Search for the cell housing the specified text and yield its [x, y] center coordinate. 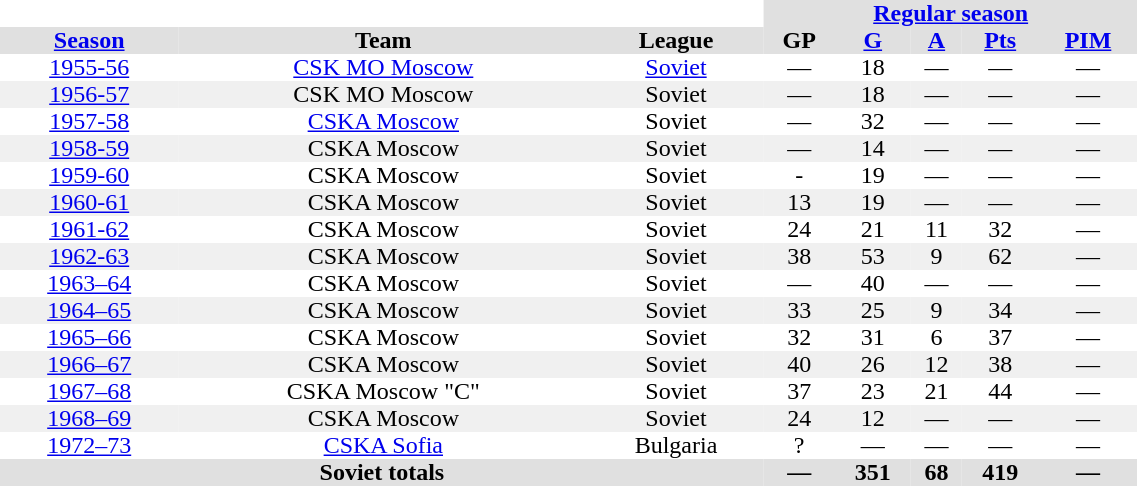
44 [1000, 392]
26 [873, 364]
1963–64 [89, 284]
25 [873, 310]
14 [873, 148]
31 [873, 338]
1962-63 [89, 256]
1968–69 [89, 418]
11 [936, 230]
GP [800, 40]
1967–68 [89, 392]
53 [873, 256]
351 [873, 472]
1956-57 [89, 94]
- [800, 176]
6 [936, 338]
G [873, 40]
A [936, 40]
1957-58 [89, 122]
1959-60 [89, 176]
Season [89, 40]
CSKA Moscow "C" [383, 392]
PIM [1088, 40]
1965–66 [89, 338]
1972–73 [89, 446]
1961-62 [89, 230]
1958-59 [89, 148]
1966–67 [89, 364]
CSKA Sofia [383, 446]
? [800, 446]
Pts [1000, 40]
34 [1000, 310]
23 [873, 392]
1955-56 [89, 68]
13 [800, 202]
League [676, 40]
68 [936, 472]
62 [1000, 256]
419 [1000, 472]
Team [383, 40]
1960-61 [89, 202]
Bulgaria [676, 446]
1964–65 [89, 310]
33 [800, 310]
Soviet totals [382, 472]
